Capture the cell that displays the provided text and extract its (X, Y) central coordinate. 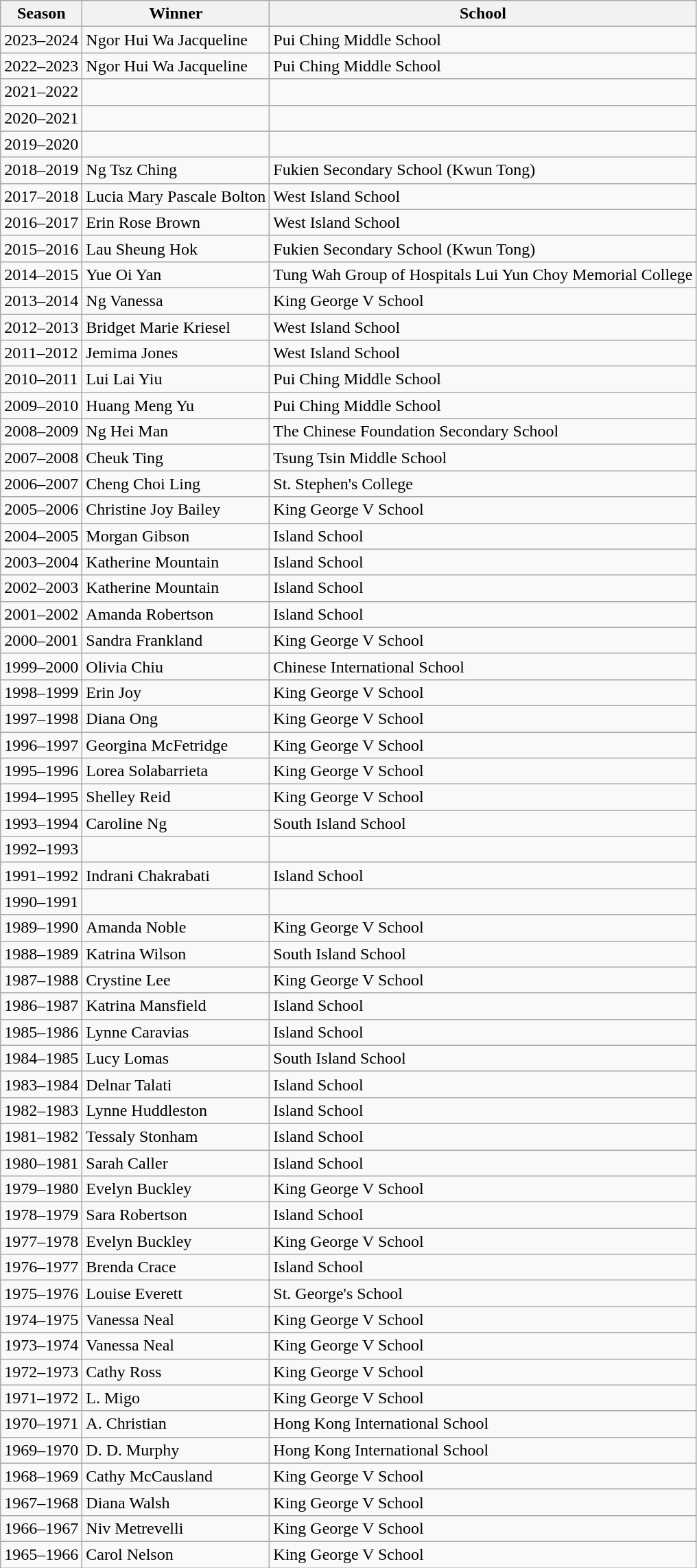
2002–2003 (41, 588)
2015–2016 (41, 248)
Tung Wah Group of Hospitals Lui Yun Choy Memorial College (483, 274)
1971–1972 (41, 1398)
2023–2024 (41, 40)
2006–2007 (41, 484)
Diana Walsh (176, 1502)
Katrina Wilson (176, 954)
Lau Sheung Hok (176, 248)
1992–1993 (41, 850)
2004–2005 (41, 536)
1988–1989 (41, 954)
Yue Oi Yan (176, 274)
Brenda Crace (176, 1267)
1994–1995 (41, 797)
2011–2012 (41, 353)
1979–1980 (41, 1189)
St. George's School (483, 1294)
Tsung Tsin Middle School (483, 458)
Katrina Mansfield (176, 1006)
Season (41, 14)
Lorea Solabarrieta (176, 771)
Cathy Ross (176, 1372)
2016–2017 (41, 222)
Sara Robertson (176, 1215)
Ng Tsz Ching (176, 170)
Erin Joy (176, 692)
Ng Vanessa (176, 301)
Crystine Lee (176, 980)
Lucy Lomas (176, 1058)
1977–1978 (41, 1241)
1965–1966 (41, 1554)
1972–1973 (41, 1372)
Lucia Mary Pascale Bolton (176, 196)
School (483, 14)
2013–2014 (41, 301)
2021–2022 (41, 92)
1983–1984 (41, 1084)
Huang Meng Yu (176, 406)
Sandra Frankland (176, 640)
2018–2019 (41, 170)
1991–1992 (41, 876)
2007–2008 (41, 458)
Sarah Caller (176, 1163)
1966–1967 (41, 1528)
1987–1988 (41, 980)
Erin Rose Brown (176, 222)
1980–1981 (41, 1163)
Olivia Chiu (176, 666)
1989–1990 (41, 928)
1973–1974 (41, 1346)
1998–1999 (41, 692)
1997–1998 (41, 718)
Amanda Robertson (176, 614)
Lynne Huddleston (176, 1110)
1969–1970 (41, 1450)
2014–2015 (41, 274)
2000–2001 (41, 640)
2009–2010 (41, 406)
Shelley Reid (176, 797)
Carol Nelson (176, 1554)
Indrani Chakrabati (176, 876)
Delnar Talati (176, 1084)
1968–1969 (41, 1476)
1996–1997 (41, 745)
Georgina McFetridge (176, 745)
Ng Hei Man (176, 432)
1995–1996 (41, 771)
A. Christian (176, 1424)
Tessaly Stonham (176, 1136)
Lynne Caravias (176, 1032)
1986–1987 (41, 1006)
Louise Everett (176, 1294)
2008–2009 (41, 432)
Niv Metrevelli (176, 1528)
1985–1986 (41, 1032)
Morgan Gibson (176, 536)
Cheuk Ting (176, 458)
Lui Lai Yiu (176, 379)
2017–2018 (41, 196)
Cheng Choi Ling (176, 484)
Winner (176, 14)
1974–1975 (41, 1320)
1975–1976 (41, 1294)
1982–1983 (41, 1110)
1999–2000 (41, 666)
1970–1971 (41, 1424)
Jemima Jones (176, 353)
2022–2023 (41, 66)
Amanda Noble (176, 928)
1993–1994 (41, 823)
The Chinese Foundation Secondary School (483, 432)
1967–1968 (41, 1502)
2010–2011 (41, 379)
Cathy McCausland (176, 1476)
1981–1982 (41, 1136)
Bridget Marie Kriesel (176, 327)
1990–1991 (41, 902)
2005–2006 (41, 510)
2012–2013 (41, 327)
D. D. Murphy (176, 1450)
2019–2020 (41, 144)
1976–1977 (41, 1267)
Diana Ong (176, 718)
2001–2002 (41, 614)
Christine Joy Bailey (176, 510)
L. Migo (176, 1398)
2003–2004 (41, 562)
2020–2021 (41, 118)
Chinese International School (483, 666)
1978–1979 (41, 1215)
Caroline Ng (176, 823)
St. Stephen's College (483, 484)
1984–1985 (41, 1058)
